Determine the [x, y] coordinate at the center of the cell enclosing the given text.  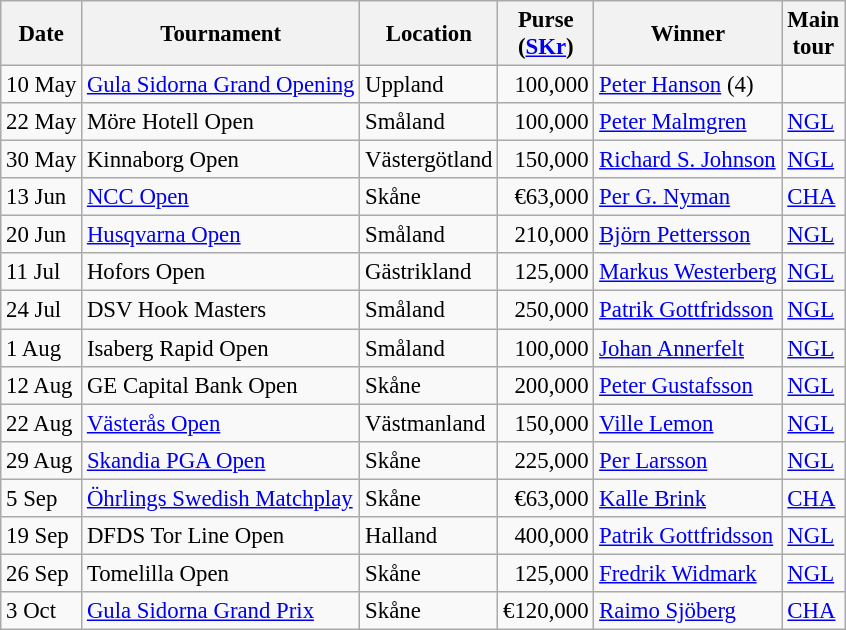
Tomelilla Open [221, 573]
Gästrikland [429, 273]
Gula Sidorna Grand Prix [221, 611]
Uppland [429, 85]
400,000 [546, 536]
11 Jul [42, 273]
Peter Gustafsson [688, 385]
Öhrlings Swedish Matchplay [221, 498]
Halland [429, 536]
210,000 [546, 235]
200,000 [546, 385]
Fredrik Widmark [688, 573]
20 Jun [42, 235]
Gula Sidorna Grand Opening [221, 85]
225,000 [546, 460]
Purse(SKr) [546, 34]
Date [42, 34]
Västmanland [429, 423]
Tournament [221, 34]
Richard S. Johnson [688, 160]
Husqvarna Open [221, 235]
12 Aug [42, 385]
29 Aug [42, 460]
Isaberg Rapid Open [221, 348]
Björn Pettersson [688, 235]
Västergötland [429, 160]
GE Capital Bank Open [221, 385]
Markus Westerberg [688, 273]
Västerås Open [221, 423]
30 May [42, 160]
24 Jul [42, 310]
10 May [42, 85]
13 Jun [42, 197]
22 May [42, 122]
Per Larsson [688, 460]
Kinnaborg Open [221, 160]
Kalle Brink [688, 498]
5 Sep [42, 498]
19 Sep [42, 536]
Johan Annerfelt [688, 348]
Winner [688, 34]
Hofors Open [221, 273]
22 Aug [42, 423]
Ville Lemon [688, 423]
Maintour [814, 34]
Peter Hanson (4) [688, 85]
26 Sep [42, 573]
DSV Hook Masters [221, 310]
NCC Open [221, 197]
Raimo Sjöberg [688, 611]
Möre Hotell Open [221, 122]
Per G. Nyman [688, 197]
DFDS Tor Line Open [221, 536]
Peter Malmgren [688, 122]
Skandia PGA Open [221, 460]
Location [429, 34]
3 Oct [42, 611]
250,000 [546, 310]
1 Aug [42, 348]
€120,000 [546, 611]
